Capture the cell that displays the provided text and extract its (X, Y) central coordinate. 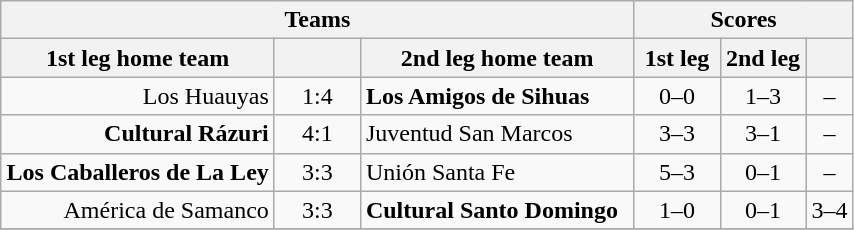
Los Huauyas (138, 96)
3–1 (763, 134)
0–0 (677, 96)
1–3 (763, 96)
Unión Santa Fe (497, 172)
1:4 (317, 96)
Los Caballeros de La Ley (138, 172)
Juventud San Marcos (497, 134)
1st leg (677, 58)
2nd leg home team (497, 58)
5–3 (677, 172)
4:1 (317, 134)
América de Samanco (138, 210)
Cultural Rázuri (138, 134)
3–4 (830, 210)
Los Amigos de Sihuas (497, 96)
1–0 (677, 210)
Scores (744, 20)
Teams (318, 20)
1st leg home team (138, 58)
Cultural Santo Domingo (497, 210)
2nd leg (763, 58)
3–3 (677, 134)
